Pinpoint the cell where the given text exists, returning its (x, y) midpoint coordinate. 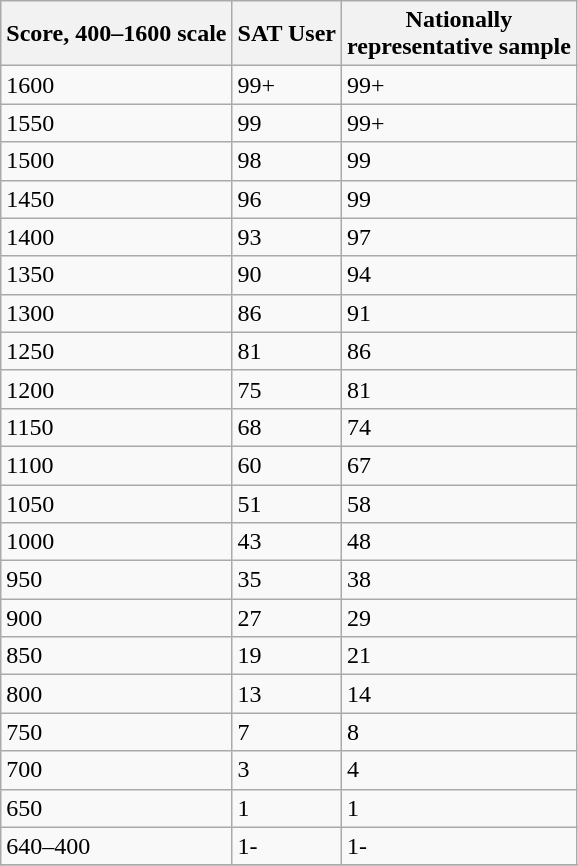
75 (287, 389)
1200 (116, 389)
21 (460, 656)
Nationally representative sample (460, 34)
750 (116, 732)
1450 (116, 199)
7 (287, 732)
640–400 (116, 846)
950 (116, 580)
29 (460, 618)
900 (116, 618)
8 (460, 732)
60 (287, 465)
35 (287, 580)
1100 (116, 465)
91 (460, 313)
650 (116, 808)
1550 (116, 123)
96 (287, 199)
58 (460, 503)
67 (460, 465)
1150 (116, 427)
98 (287, 161)
94 (460, 275)
1600 (116, 85)
74 (460, 427)
1250 (116, 351)
4 (460, 770)
68 (287, 427)
800 (116, 694)
27 (287, 618)
SAT User (287, 34)
38 (460, 580)
3 (287, 770)
14 (460, 694)
13 (287, 694)
1500 (116, 161)
93 (287, 237)
90 (287, 275)
48 (460, 542)
1300 (116, 313)
1400 (116, 237)
51 (287, 503)
97 (460, 237)
1350 (116, 275)
43 (287, 542)
19 (287, 656)
1050 (116, 503)
700 (116, 770)
1000 (116, 542)
Score, 400–1600 scale (116, 34)
850 (116, 656)
